Scan for the cell matching the given text and deliver its (x, y) coordinate at center. 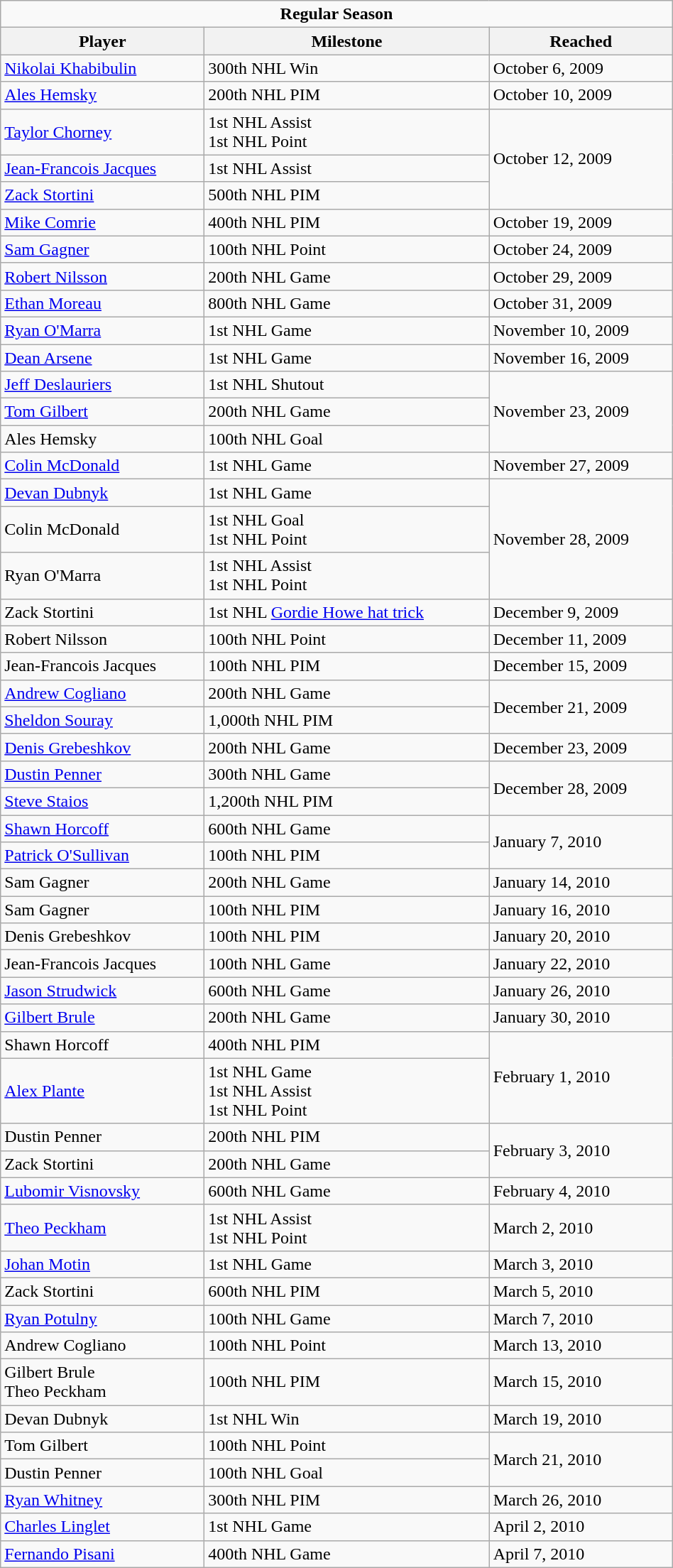
Ryan Potulny (102, 1319)
1st NHL Win (346, 1419)
February 4, 2010 (581, 1191)
Charles Linglet (102, 1527)
300th NHL Win (346, 68)
Milestone (346, 41)
October 31, 2009 (581, 303)
October 10, 2009 (581, 95)
Mike Comrie (102, 222)
December 23, 2009 (581, 747)
500th NHL PIM (346, 195)
Ryan Whitney (102, 1500)
Jeff Deslauriers (102, 385)
March 3, 2010 (581, 1264)
1,200th NHL PIM (346, 801)
400th NHL Game (346, 1554)
December 15, 2009 (581, 666)
Johan Motin (102, 1264)
November 10, 2009 (581, 330)
Sheldon Souray (102, 720)
Gilbert Brule (102, 1018)
March 7, 2010 (581, 1319)
Gilbert BruleTheo Peckham (102, 1382)
October 6, 2009 (581, 68)
1st NHL Assist (346, 168)
1st NHL Gordie Howe hat trick (346, 612)
Dean Arsene (102, 357)
February 3, 2010 (581, 1150)
1,000th NHL PIM (346, 720)
January 20, 2010 (581, 937)
March 26, 2010 (581, 1500)
1st NHL Goal1st NHL Point (346, 530)
Lubomir Visnovsky (102, 1191)
January 7, 2010 (581, 842)
January 30, 2010 (581, 1018)
March 19, 2010 (581, 1419)
600th NHL PIM (346, 1291)
March 5, 2010 (581, 1291)
Patrick O'Sullivan (102, 856)
March 21, 2010 (581, 1459)
January 14, 2010 (581, 883)
March 15, 2010 (581, 1382)
Fernando Pisani (102, 1554)
November 16, 2009 (581, 357)
December 21, 2009 (581, 707)
November 28, 2009 (581, 539)
December 11, 2009 (581, 639)
1st NHL Game1st NHL Assist1st NHL Point (346, 1091)
1st NHL Shutout (346, 385)
Regular Season (336, 14)
November 23, 2009 (581, 412)
January 26, 2010 (581, 991)
October 24, 2009 (581, 249)
Alex Plante (102, 1091)
April 2, 2010 (581, 1527)
January 22, 2010 (581, 964)
Reached (581, 41)
300th NHL PIM (346, 1500)
January 16, 2010 (581, 910)
Nikolai Khabibulin (102, 68)
Ethan Moreau (102, 303)
December 28, 2009 (581, 788)
October 19, 2009 (581, 222)
October 29, 2009 (581, 276)
300th NHL Game (346, 774)
February 1, 2010 (581, 1077)
March 13, 2010 (581, 1346)
October 12, 2009 (581, 159)
Steve Staios (102, 801)
April 7, 2010 (581, 1554)
Taylor Chorney (102, 132)
Theo Peckham (102, 1227)
November 27, 2009 (581, 466)
December 9, 2009 (581, 612)
Player (102, 41)
800th NHL Game (346, 303)
Jason Strudwick (102, 991)
March 2, 2010 (581, 1227)
